For the text-containing cell, return its midpoint in (X, Y) coordinate format. 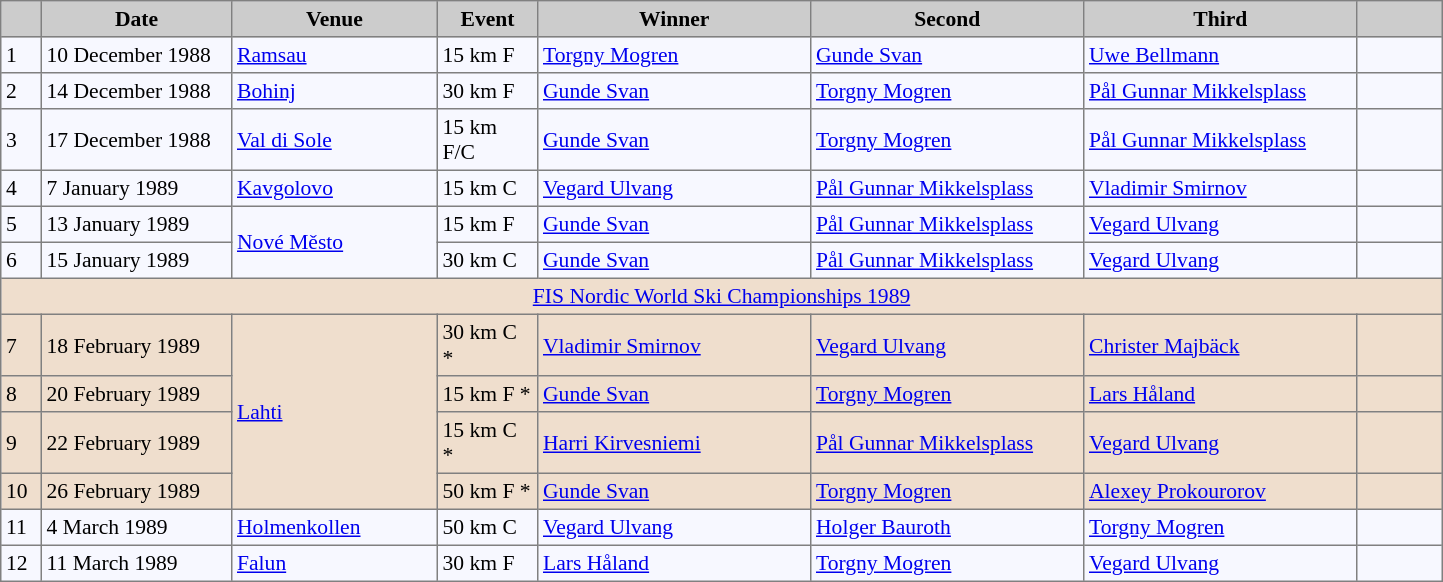
Christer Majbäck (1220, 345)
Harri Kirvesniemi (674, 443)
7 January 1989 (136, 188)
8 (21, 394)
Alexey Prokourorov (1220, 491)
18 February 1989 (136, 345)
30 km C (487, 260)
Holger Bauroth (948, 527)
50 km C (487, 527)
Third (1220, 19)
13 January 1989 (136, 224)
12 (21, 563)
26 February 1989 (136, 491)
FIS Nordic World Ski Championships 1989 (722, 296)
Event (487, 19)
15 January 1989 (136, 260)
Winner (674, 19)
11 March 1989 (136, 563)
Venue (335, 19)
30 km C * (487, 345)
50 km F * (487, 491)
10 (21, 491)
4 March 1989 (136, 527)
17 December 1988 (136, 140)
15 km F/C (487, 140)
7 (21, 345)
Falun (335, 563)
15 km C (487, 188)
Second (948, 19)
22 February 1989 (136, 443)
15 km C * (487, 443)
Holmenkollen (335, 527)
5 (21, 224)
3 (21, 140)
10 December 1988 (136, 55)
15 km F * (487, 394)
Val di Sole (335, 140)
9 (21, 443)
1 (21, 55)
11 (21, 527)
Uwe Bellmann (1220, 55)
4 (21, 188)
Lahti (335, 412)
20 February 1989 (136, 394)
14 December 1988 (136, 91)
Kavgolovo (335, 188)
Ramsau (335, 55)
2 (21, 91)
6 (21, 260)
Bohinj (335, 91)
Date (136, 19)
Nové Město (335, 242)
